Return the [x, y] coordinate for the center point of the cell that contains the specified text.  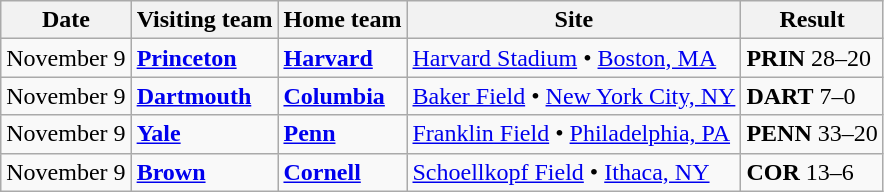
Dartmouth [204, 96]
Franklin Field • Philadelphia, PA [574, 134]
Date [66, 20]
Site [574, 20]
Cornell [342, 172]
Home team [342, 20]
Visiting team [204, 20]
Brown [204, 172]
Baker Field • New York City, NY [574, 96]
Harvard [342, 58]
Yale [204, 134]
Harvard Stadium • Boston, MA [574, 58]
Result [812, 20]
Princeton [204, 58]
Penn [342, 134]
PRIN 28–20 [812, 58]
DART 7–0 [812, 96]
COR 13–6 [812, 172]
Columbia [342, 96]
Schoellkopf Field • Ithaca, NY [574, 172]
PENN 33–20 [812, 134]
